Extract the [x, y] coordinate from the center of the cell holding the provided text.  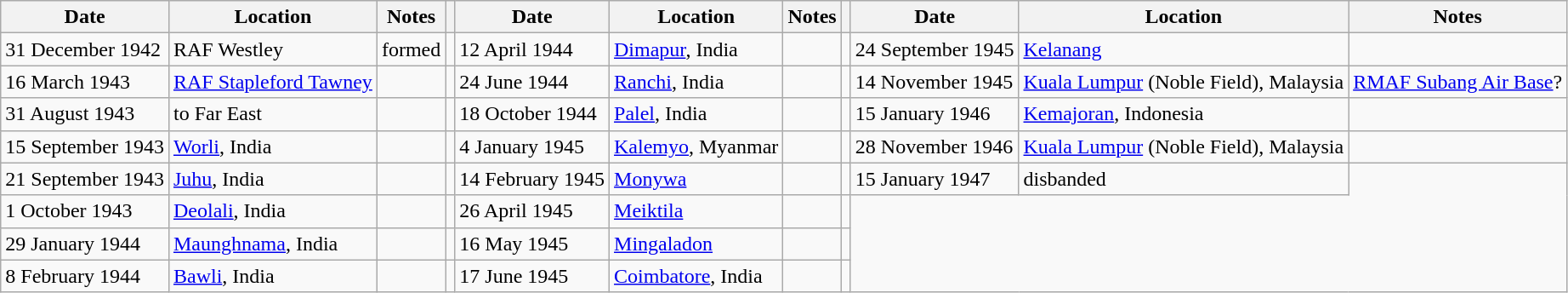
24 September 1945 [935, 49]
Palel, India [696, 114]
8 February 1944 [85, 276]
16 May 1945 [532, 244]
4 January 1945 [532, 146]
24 June 1944 [532, 82]
formed [411, 49]
Meiktila [696, 211]
Worli, India [272, 146]
31 August 1943 [85, 114]
Mingaladon [696, 244]
RAF Stapleford Tawney [272, 82]
26 April 1945 [532, 211]
Maunghnama, India [272, 244]
1 October 1943 [85, 211]
21 September 1943 [85, 179]
Coimbatore, India [696, 276]
disbanded [1184, 179]
15 September 1943 [85, 146]
RMAF Subang Air Base? [1457, 82]
Deolali, India [272, 211]
Kalemyo, Myanmar [696, 146]
Kelanang [1184, 49]
15 January 1946 [935, 114]
15 January 1947 [935, 179]
Dimapur, India [696, 49]
Monywa [696, 179]
14 November 1945 [935, 82]
to Far East [272, 114]
14 February 1945 [532, 179]
18 October 1944 [532, 114]
RAF Westley [272, 49]
Bawli, India [272, 276]
31 December 1942 [85, 49]
Kemajoran, Indonesia [1184, 114]
12 April 1944 [532, 49]
16 March 1943 [85, 82]
29 January 1944 [85, 244]
28 November 1946 [935, 146]
Ranchi, India [696, 82]
Juhu, India [272, 179]
17 June 1945 [532, 276]
